Search for the cell housing the specified text and yield its [X, Y] center coordinate. 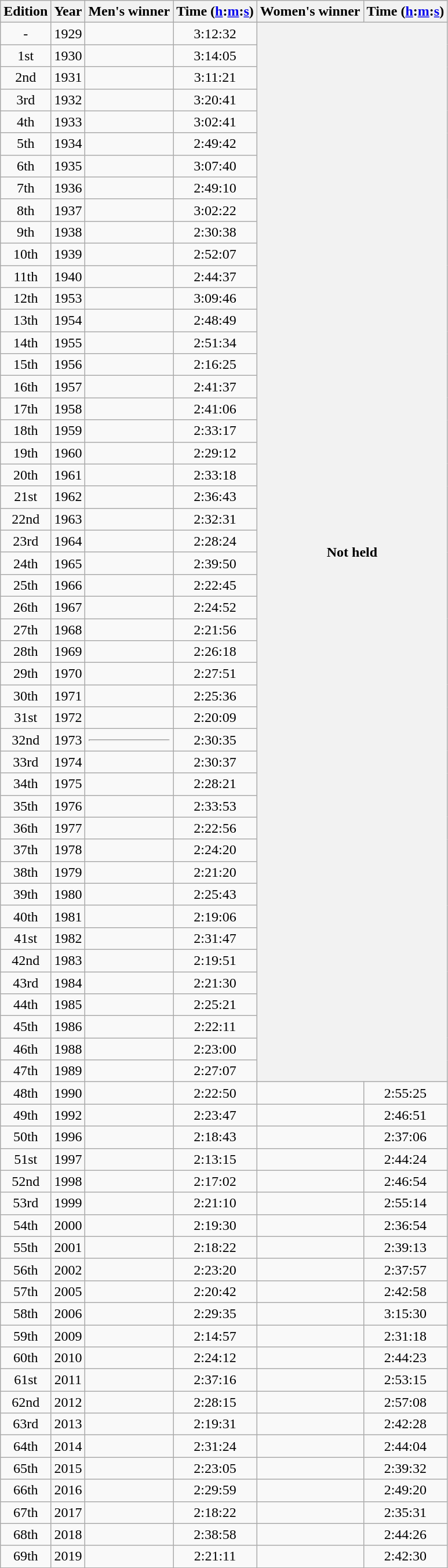
2:39:50 [216, 563]
2:36:54 [406, 1225]
2:23:20 [216, 1269]
2019 [68, 1556]
36th [26, 828]
57th [26, 1291]
2:29:35 [216, 1313]
2:49:10 [216, 188]
2nd [26, 78]
2:35:31 [406, 1512]
2:25:21 [216, 1005]
3:15:30 [406, 1313]
44th [26, 1005]
34th [26, 784]
2:46:51 [406, 1115]
2014 [68, 1446]
68th [26, 1534]
2010 [68, 1358]
2015 [68, 1468]
1934 [68, 144]
2012 [68, 1402]
1953 [68, 299]
50th [26, 1137]
2:53:15 [406, 1380]
1955 [68, 343]
2:20:42 [216, 1291]
33rd [26, 762]
15th [26, 365]
2:28:21 [216, 784]
1956 [68, 365]
1977 [68, 828]
69th [26, 1556]
2009 [68, 1335]
3:11:21 [216, 78]
2:25:43 [216, 894]
2:36:43 [216, 497]
7th [26, 188]
2:16:25 [216, 365]
2:30:37 [216, 762]
1954 [68, 321]
2:33:17 [216, 431]
32nd [26, 740]
2:30:35 [216, 740]
1996 [68, 1137]
1990 [68, 1093]
2:33:18 [216, 475]
64th [26, 1446]
58th [26, 1313]
1966 [68, 585]
49th [26, 1115]
2:49:20 [406, 1490]
1974 [68, 762]
2:31:24 [216, 1446]
2:24:20 [216, 850]
1988 [68, 1049]
2002 [68, 1269]
1958 [68, 409]
53rd [26, 1203]
2:23:47 [216, 1115]
2:42:30 [406, 1556]
51st [26, 1159]
1981 [68, 916]
41st [26, 938]
1965 [68, 563]
20th [26, 475]
1972 [68, 718]
2018 [68, 1534]
42nd [26, 960]
1937 [68, 210]
39th [26, 894]
2:17:02 [216, 1181]
24th [26, 563]
1998 [68, 1181]
1976 [68, 806]
63rd [26, 1424]
45th [26, 1027]
2:31:18 [406, 1335]
1936 [68, 188]
2:19:06 [216, 916]
60th [26, 1358]
2:19:30 [216, 1225]
29th [26, 674]
12th [26, 299]
2:21:11 [216, 1556]
2:42:58 [406, 1291]
2:30:38 [216, 232]
2:44:24 [406, 1159]
2:44:26 [406, 1534]
2:23:00 [216, 1049]
1939 [68, 254]
2:18:43 [216, 1137]
1968 [68, 629]
1989 [68, 1071]
2011 [68, 1380]
2:33:53 [216, 806]
2:21:10 [216, 1203]
Edition [26, 12]
1933 [68, 122]
2:27:51 [216, 674]
2:44:37 [216, 277]
2005 [68, 1291]
2:24:52 [216, 607]
2:51:34 [216, 343]
1973 [68, 740]
2:38:58 [216, 1534]
1960 [68, 453]
2:14:57 [216, 1335]
- [26, 34]
2:46:54 [406, 1181]
2016 [68, 1490]
21st [26, 497]
59th [26, 1335]
55th [26, 1247]
2:41:37 [216, 387]
1984 [68, 983]
2000 [68, 1225]
62nd [26, 1402]
3rd [26, 100]
1957 [68, 387]
26th [26, 607]
1938 [68, 232]
56th [26, 1269]
2:19:31 [216, 1424]
9th [26, 232]
2:57:08 [406, 1402]
1932 [68, 100]
3:02:22 [216, 210]
Year [68, 12]
2:28:24 [216, 541]
35th [26, 806]
2:44:23 [406, 1358]
4th [26, 122]
8th [26, 210]
48th [26, 1093]
2:27:07 [216, 1071]
65th [26, 1468]
19th [26, 453]
Men's winner [129, 12]
3:02:41 [216, 122]
1967 [68, 607]
28th [26, 652]
5th [26, 144]
66th [26, 1490]
14th [26, 343]
1986 [68, 1027]
38th [26, 872]
52nd [26, 1181]
1997 [68, 1159]
3:12:32 [216, 34]
2:20:09 [216, 718]
2:29:59 [216, 1490]
2:23:05 [216, 1468]
2:13:15 [216, 1159]
40th [26, 916]
1st [26, 56]
22nd [26, 519]
Not held [352, 552]
2:31:47 [216, 938]
16th [26, 387]
2001 [68, 1247]
2:25:36 [216, 696]
1930 [68, 56]
2:37:57 [406, 1269]
2:28:15 [216, 1402]
2:22:50 [216, 1093]
2:52:07 [216, 254]
25th [26, 585]
2:19:51 [216, 960]
17th [26, 409]
27th [26, 629]
2013 [68, 1424]
18th [26, 431]
2:49:42 [216, 144]
2:37:06 [406, 1137]
1982 [68, 938]
2017 [68, 1512]
11th [26, 277]
1992 [68, 1115]
13th [26, 321]
3:09:46 [216, 299]
1980 [68, 894]
46th [26, 1049]
10th [26, 254]
3:14:05 [216, 56]
1940 [68, 277]
2:42:28 [406, 1424]
61st [26, 1380]
6th [26, 166]
1962 [68, 497]
23rd [26, 541]
2:26:18 [216, 652]
2:39:32 [406, 1468]
1975 [68, 784]
3:20:41 [216, 100]
1929 [68, 34]
1963 [68, 519]
1983 [68, 960]
54th [26, 1225]
1969 [68, 652]
2:32:31 [216, 519]
2:21:56 [216, 629]
2:22:56 [216, 828]
2:41:06 [216, 409]
67th [26, 1512]
2:55:25 [406, 1093]
2:55:14 [406, 1203]
1935 [68, 166]
1999 [68, 1203]
1964 [68, 541]
31st [26, 718]
1959 [68, 431]
Women's winner [310, 12]
2:21:20 [216, 872]
43rd [26, 983]
2:21:30 [216, 983]
2:44:04 [406, 1446]
2:48:49 [216, 321]
3:07:40 [216, 166]
2:24:12 [216, 1358]
2:22:45 [216, 585]
1961 [68, 475]
30th [26, 696]
2:29:12 [216, 453]
1971 [68, 696]
2:37:16 [216, 1380]
2:22:11 [216, 1027]
1931 [68, 78]
1978 [68, 850]
37th [26, 850]
1985 [68, 1005]
47th [26, 1071]
1979 [68, 872]
2:39:13 [406, 1247]
2006 [68, 1313]
1970 [68, 674]
